Determine the (X, Y) coordinate at the center of the cell enclosing the given text.  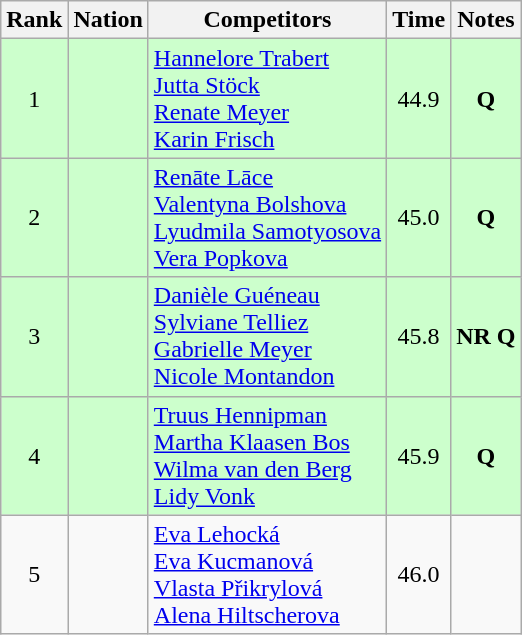
45.9 (419, 456)
45.8 (419, 336)
NR Q (486, 336)
Renāte LāceValentyna BolshovaLyudmila SamotyosovaVera Popkova (267, 218)
45.0 (419, 218)
Time (419, 20)
46.0 (419, 574)
Hannelore TrabertJutta StöckRenate MeyerKarin Frisch (267, 98)
1 (34, 98)
Nation (108, 20)
Rank (34, 20)
4 (34, 456)
Notes (486, 20)
5 (34, 574)
3 (34, 336)
Competitors (267, 20)
2 (34, 218)
44.9 (419, 98)
Danièle GuéneauSylviane TelliezGabrielle MeyerNicole Montandon (267, 336)
Truus HennipmanMartha Klaasen BosWilma van den BergLidy Vonk (267, 456)
Eva LehockáEva KucmanováVlasta PřikrylováAlena Hiltscherova (267, 574)
